Determine the [X, Y] coordinate at the center of the cell enclosing the given text.  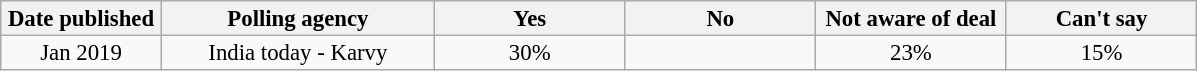
Yes [530, 18]
No [720, 18]
23% [912, 54]
30% [530, 54]
Not aware of deal [912, 18]
Date published [82, 18]
15% [1102, 54]
Polling agency [298, 18]
Can't say [1102, 18]
Jan 2019 [82, 54]
India today - Karvy [298, 54]
